Pinpoint the cell where the given text exists, returning its (X, Y) midpoint coordinate. 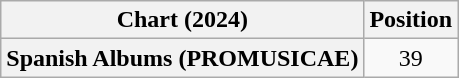
39 (411, 58)
Spanish Albums (PROMUSICAE) (182, 58)
Position (411, 20)
Chart (2024) (182, 20)
